From the cell containing the given text, extract its center point as [X, Y] coordinate. 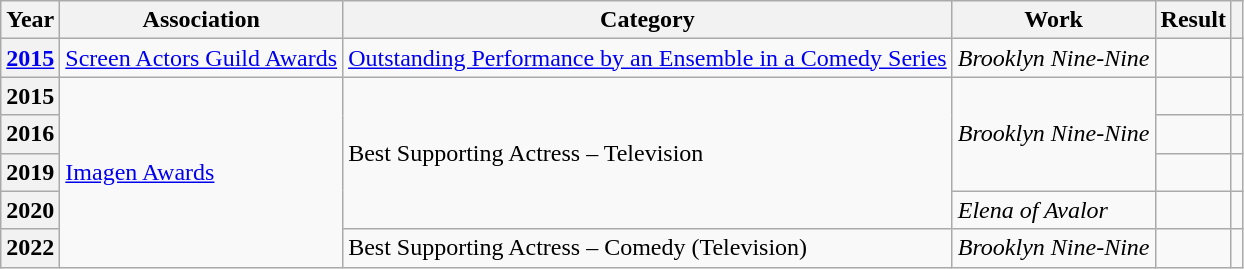
Association [202, 20]
2016 [30, 134]
Imagen Awards [202, 172]
Elena of Avalor [1054, 210]
Outstanding Performance by an Ensemble in a Comedy Series [648, 58]
2019 [30, 172]
2022 [30, 248]
Screen Actors Guild Awards [202, 58]
Result [1193, 20]
Year [30, 20]
2020 [30, 210]
Work [1054, 20]
Best Supporting Actress – Comedy (Television) [648, 248]
Category [648, 20]
Best Supporting Actress – Television [648, 153]
